Extract the (x, y) coordinate from the center of the cell holding the provided text.  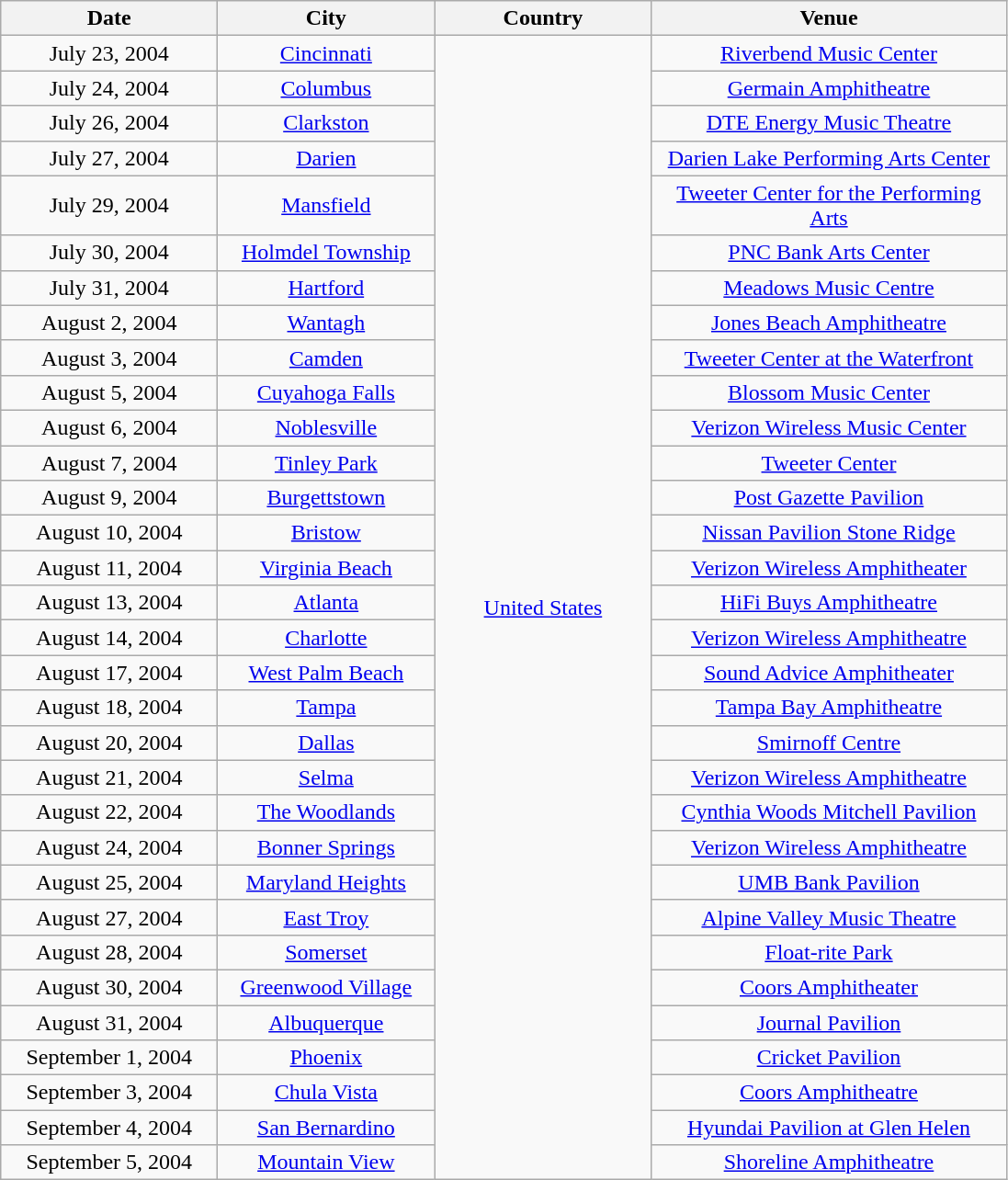
Dallas (326, 743)
Verizon Wireless Amphitheater (829, 568)
August 18, 2004 (109, 708)
United States (543, 608)
Tweeter Center at the Waterfront (829, 357)
Virginia Beach (326, 568)
August 28, 2004 (109, 952)
Tampa (326, 708)
Hyundai Pavilion at Glen Helen (829, 1128)
Coors Amphitheater (829, 987)
HiFi Buys Amphitheatre (829, 603)
August 21, 2004 (109, 777)
Holmdel Township (326, 253)
August 24, 2004 (109, 847)
Cuyahoga Falls (326, 392)
Mansfield (326, 206)
August 13, 2004 (109, 603)
Albuquerque (326, 1023)
Germain Amphitheatre (829, 88)
August 20, 2004 (109, 743)
Journal Pavilion (829, 1023)
Nissan Pavilion Stone Ridge (829, 533)
August 2, 2004 (109, 323)
Burgettstown (326, 498)
Float-rite Park (829, 952)
September 4, 2004 (109, 1128)
Smirnoff Centre (829, 743)
August 22, 2004 (109, 812)
Venue (829, 18)
Cynthia Woods Mitchell Pavilion (829, 812)
Camden (326, 357)
Tweeter Center for the Performing Arts (829, 206)
City (326, 18)
PNC Bank Arts Center (829, 253)
Greenwood Village (326, 987)
Cincinnati (326, 53)
Verizon Wireless Music Center (829, 427)
July 26, 2004 (109, 123)
East Troy (326, 917)
July 24, 2004 (109, 88)
Meadows Music Centre (829, 288)
August 14, 2004 (109, 638)
Wantagh (326, 323)
August 3, 2004 (109, 357)
Darien (326, 158)
August 10, 2004 (109, 533)
Sound Advice Amphitheater (829, 673)
August 7, 2004 (109, 462)
August 25, 2004 (109, 882)
Chula Vista (326, 1093)
August 5, 2004 (109, 392)
Clarkston (326, 123)
September 3, 2004 (109, 1093)
August 17, 2004 (109, 673)
Alpine Valley Music Theatre (829, 917)
September 5, 2004 (109, 1163)
Cricket Pavilion (829, 1058)
Mountain View (326, 1163)
The Woodlands (326, 812)
Phoenix (326, 1058)
Jones Beach Amphitheatre (829, 323)
UMB Bank Pavilion (829, 882)
West Palm Beach (326, 673)
August 30, 2004 (109, 987)
Noblesville (326, 427)
August 31, 2004 (109, 1023)
July 27, 2004 (109, 158)
San Bernardino (326, 1128)
Charlotte (326, 638)
Date (109, 18)
Tinley Park (326, 462)
Darien Lake Performing Arts Center (829, 158)
September 1, 2004 (109, 1058)
August 27, 2004 (109, 917)
August 11, 2004 (109, 568)
Maryland Heights (326, 882)
July 31, 2004 (109, 288)
Shoreline Amphitheatre (829, 1163)
Coors Amphitheatre (829, 1093)
Bristow (326, 533)
July 23, 2004 (109, 53)
DTE Energy Music Theatre (829, 123)
Selma (326, 777)
July 29, 2004 (109, 206)
Bonner Springs (326, 847)
Somerset (326, 952)
August 9, 2004 (109, 498)
July 30, 2004 (109, 253)
Tweeter Center (829, 462)
Blossom Music Center (829, 392)
Riverbend Music Center (829, 53)
Country (543, 18)
Post Gazette Pavilion (829, 498)
Columbus (326, 88)
Atlanta (326, 603)
Hartford (326, 288)
August 6, 2004 (109, 427)
Tampa Bay Amphitheatre (829, 708)
